Output the [x, y] coordinate of the center of the cell containing the given text.  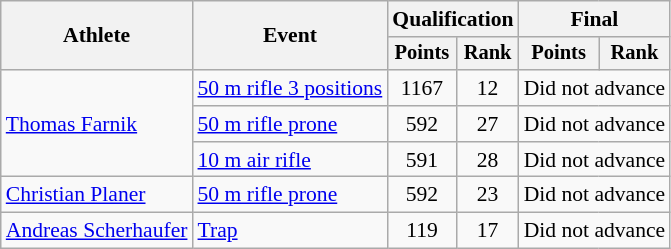
1167 [422, 88]
27 [488, 124]
Final [595, 19]
10 m air rifle [290, 160]
12 [488, 88]
Qualification [452, 19]
591 [422, 160]
50 m rifle 3 positions [290, 88]
Christian Planer [97, 195]
Athlete [97, 36]
23 [488, 195]
Thomas Farnik [97, 124]
28 [488, 160]
Andreas Scherhaufer [97, 231]
Trap [290, 231]
119 [422, 231]
Event [290, 36]
17 [488, 231]
